Provide the [X, Y] coordinate of the cell's center where the given text is located.  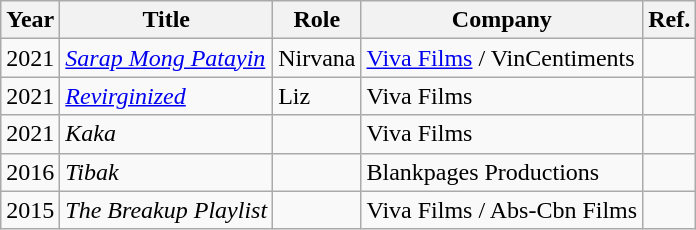
Viva Films / VinCentiments [502, 58]
Title [166, 20]
Liz [317, 96]
The Breakup Playlist [166, 210]
Role [317, 20]
2016 [30, 172]
Viva Films / Abs-Cbn Films [502, 210]
Revirginized [166, 96]
Year [30, 20]
Nirvana [317, 58]
Blankpages Productions [502, 172]
2015 [30, 210]
Sarap Mong Patayin [166, 58]
Ref. [670, 20]
Company [502, 20]
Tibak [166, 172]
Kaka [166, 134]
